Scan for the cell matching the given text and deliver its [X, Y] coordinate at center. 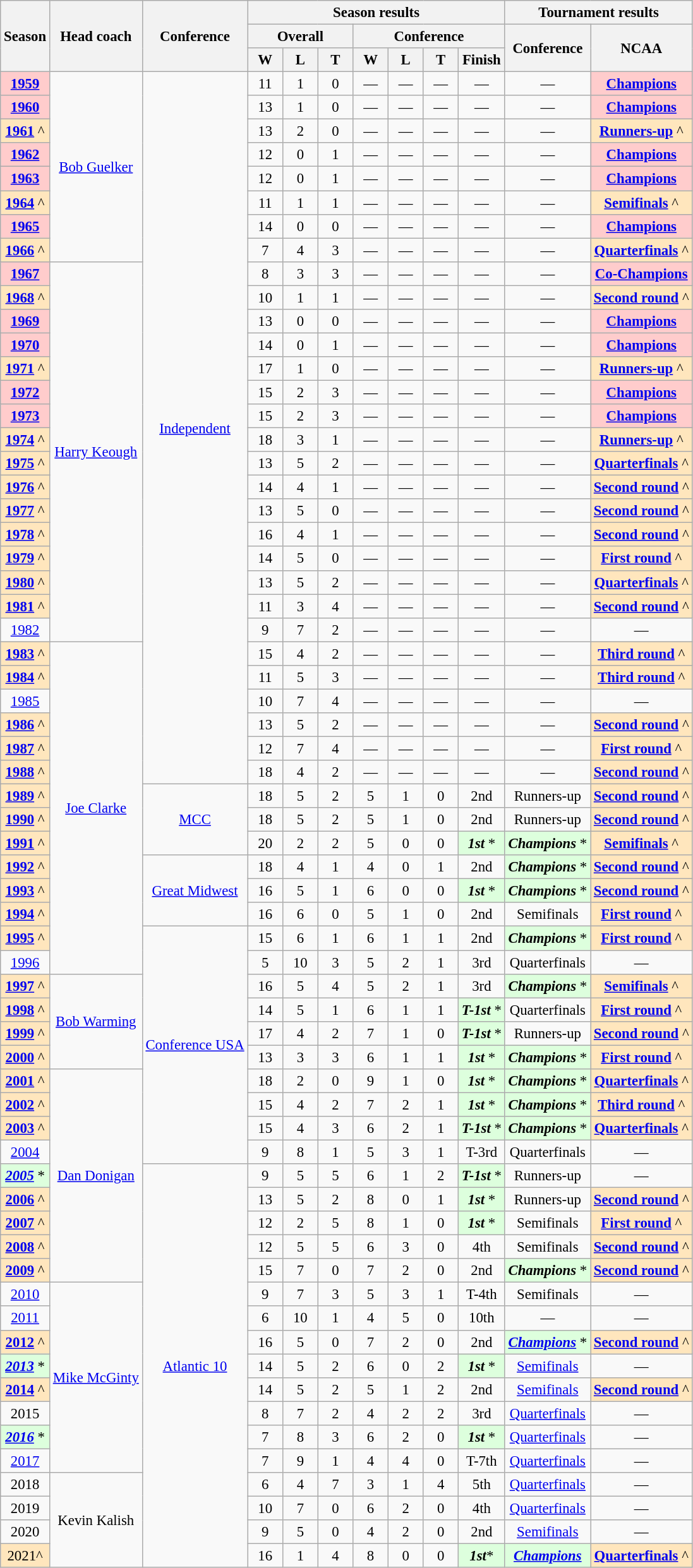
2016 * [25, 1437]
1969 [25, 321]
1985 [25, 701]
1964 ^ [25, 203]
Finish [482, 60]
1st* [482, 1556]
1991 ^ [25, 844]
2020 [25, 1532]
1990 ^ [25, 820]
1993 ^ [25, 891]
2011 [25, 1319]
1970 [25, 345]
2014 ^ [25, 1389]
2019 [25, 1508]
2017 [25, 1461]
2009 ^ [25, 1271]
1987 ^ [25, 748]
2008 ^ [25, 1247]
1974 ^ [25, 440]
Head coach [96, 37]
1997 ^ [25, 986]
1980 ^ [25, 582]
1994 ^ [25, 915]
1976 ^ [25, 488]
1975 ^ [25, 464]
1981 ^ [25, 606]
2013 * [25, 1366]
1995 ^ [25, 938]
Co-Champions [641, 273]
1977 ^ [25, 511]
Great Midwest [195, 890]
5th [482, 1485]
Mike McGinty [96, 1378]
2012 ^ [25, 1342]
2003 ^ [25, 1128]
1972 [25, 392]
10th [482, 1319]
1989 ^ [25, 796]
2010 [25, 1295]
1968 ^ [25, 297]
Bob Warming [96, 1021]
1996 [25, 962]
1961 ^ [25, 131]
2005 * [25, 1176]
T-7th [482, 1461]
1982 [25, 630]
2004 [25, 1152]
1992 ^ [25, 867]
1967 [25, 273]
Kevin Kalish [96, 1520]
Conference USA [195, 1045]
Tournament results [599, 13]
2002 ^ [25, 1104]
1983 ^ [25, 654]
1984 ^ [25, 678]
Independent [195, 428]
Season [25, 37]
1986 ^ [25, 725]
1999 ^ [25, 1033]
1966 ^ [25, 250]
2000 ^ [25, 1057]
1971 ^ [25, 369]
20 [265, 844]
T-4th [482, 1295]
1978 ^ [25, 535]
Season results [377, 13]
2001 ^ [25, 1081]
2018 [25, 1485]
2021^ [25, 1556]
1973 [25, 416]
2015 [25, 1413]
Atlantic 10 [195, 1365]
Dan Donigan [96, 1176]
Harry Keough [96, 452]
1960 [25, 107]
Overall [301, 37]
NCAA [641, 48]
1965 [25, 226]
1959 [25, 84]
Bob Guelker [96, 167]
1962 [25, 155]
MCC [195, 820]
1998 ^ [25, 1010]
1988 ^ [25, 772]
1979 ^ [25, 559]
2006 ^ [25, 1200]
Joe Clarke [96, 808]
2007 ^ [25, 1223]
T-3rd [482, 1152]
1963 [25, 179]
